Extract the [X, Y] coordinate from the center of the cell holding the provided text.  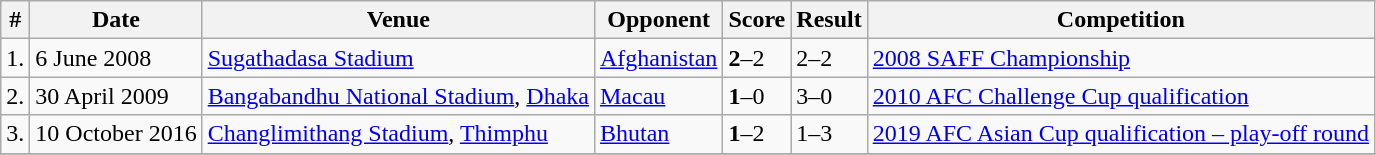
Competition [1120, 20]
Afghanistan [658, 58]
Changlimithang Stadium, Thimphu [398, 134]
3. [16, 134]
1–3 [829, 134]
Result [829, 20]
2008 SAFF Championship [1120, 58]
Macau [658, 96]
Bangabandhu National Stadium, Dhaka [398, 96]
Sugathadasa Stadium [398, 58]
2. [16, 96]
Venue [398, 20]
Bhutan [658, 134]
30 April 2009 [116, 96]
Date [116, 20]
# [16, 20]
2010 AFC Challenge Cup qualification [1120, 96]
10 October 2016 [116, 134]
1. [16, 58]
Opponent [658, 20]
2019 AFC Asian Cup qualification – play-off round [1120, 134]
6 June 2008 [116, 58]
Score [757, 20]
1–0 [757, 96]
3–0 [829, 96]
1–2 [757, 134]
